Find where the given text appears and provide that cell's center as [x, y] coordinate. 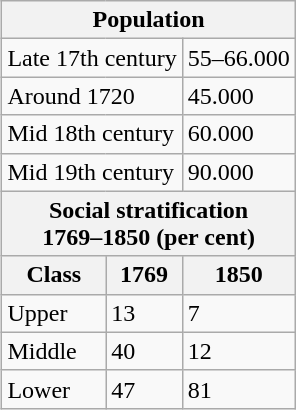
Around 1720 [92, 96]
1769 [144, 275]
Population [148, 20]
Middle [54, 351]
Mid 19th century [92, 172]
45.000 [238, 96]
90.000 [238, 172]
55–66.000 [238, 58]
Social stratification1769–1850 (per cent) [148, 224]
Mid 18th century [92, 134]
81 [238, 389]
7 [238, 313]
1850 [238, 275]
47 [144, 389]
Lower [54, 389]
60.000 [238, 134]
Class [54, 275]
Upper [54, 313]
40 [144, 351]
13 [144, 313]
12 [238, 351]
Late 17th century [92, 58]
